Identify which cell holds the provided text, then report its [x, y] central coordinate. 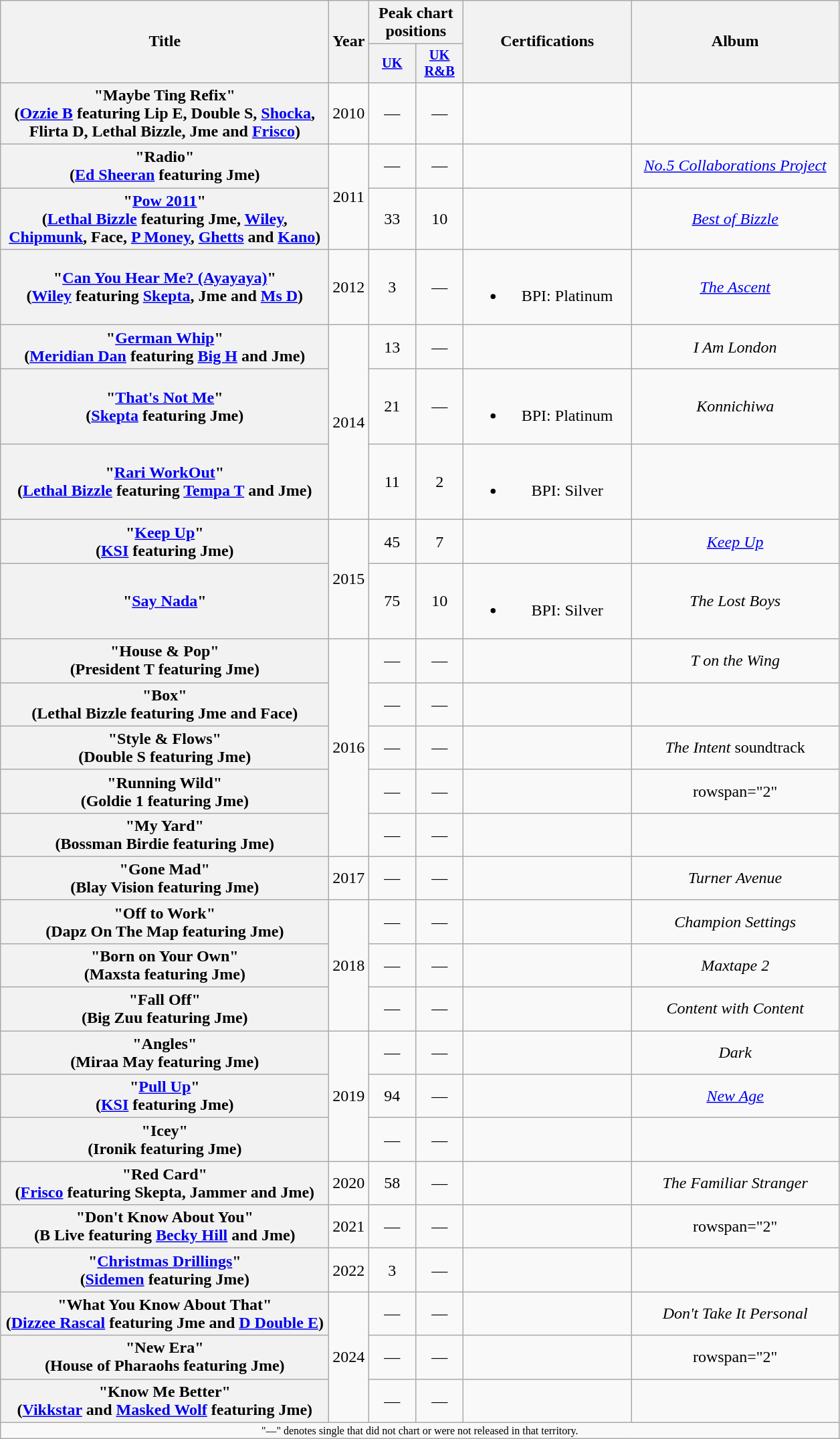
"Fall Off"(Big Zuu featuring Jme) [165, 1009]
2014 [349, 423]
UK [392, 64]
Peak chart positions [416, 23]
7 [440, 542]
2018 [349, 965]
"Off to Work"(Dapz On The Map featuring Jme) [165, 922]
21 [392, 407]
2010 [349, 113]
Best of Bizzle [736, 219]
"Style & Flows"(Double S featuring Jme) [165, 748]
13 [392, 347]
"Can You Hear Me? (Ayayaya)"(Wiley featuring Skepta, Jme and Ms D) [165, 288]
The Lost Boys [736, 601]
58 [392, 1183]
"—" denotes single that did not chart or were not released in that territory. [420, 1430]
Maxtape 2 [736, 965]
"What You Know About That" (Dizzee Rascal featuring Jme and D Double E) [165, 1314]
Dark [736, 1053]
The Familiar Stranger [736, 1183]
"Maybe Ting Refix" (Ozzie B featuring Lip E, Double S, Shocka, Flirta D, Lethal Bizzle, Jme and Frisco) [165, 113]
Year [349, 41]
"Don't Know About You" (B Live featuring Becky Hill and Jme) [165, 1227]
2011 [349, 197]
"My Yard"(Bossman Birdie featuring Jme) [165, 835]
2 [440, 482]
Don't Take It Personal [736, 1314]
"Christmas Drillings"(Sidemen featuring Jme) [165, 1270]
"Pow 2011"(Lethal Bizzle featuring Jme, Wiley, Chipmunk, Face, P Money, Ghetts and Kano) [165, 219]
2012 [349, 288]
2020 [349, 1183]
"Say Nada" [165, 601]
New Age [736, 1096]
Album [736, 41]
No.5 Collaborations Project [736, 166]
2021 [349, 1227]
33 [392, 219]
"House & Pop"(President T featuring Jme) [165, 661]
Konnichiwa [736, 407]
"Rari WorkOut"(Lethal Bizzle featuring Tempa T and Jme) [165, 482]
2015 [349, 579]
2017 [349, 878]
94 [392, 1096]
75 [392, 601]
"Running Wild"(Goldie 1 featuring Jme) [165, 791]
Title [165, 41]
T on the Wing [736, 661]
11 [392, 482]
"Angles"(Miraa May featuring Jme) [165, 1053]
"Pull Up"(KSI featuring Jme) [165, 1096]
Keep Up [736, 542]
"Box"(Lethal Bizzle featuring Jme and Face) [165, 704]
I Am London [736, 347]
Champion Settings [736, 922]
2022 [349, 1270]
"That's Not Me"(Skepta featuring Jme) [165, 407]
"Born on Your Own"(Maxsta featuring Jme) [165, 965]
2016 [349, 748]
Certifications [547, 41]
The Ascent [736, 288]
"Keep Up"(KSI featuring Jme) [165, 542]
"Radio"(Ed Sheeran featuring Jme) [165, 166]
"New Era" (House of Pharaohs featuring Jme) [165, 1357]
"Icey"(Ironik featuring Jme) [165, 1140]
Content with Content [736, 1009]
"Know Me Better" (Vikkstar and Masked Wolf featuring Jme) [165, 1401]
2019 [349, 1096]
2024 [349, 1357]
"German Whip" (Meridian Dan featuring Big H and Jme) [165, 347]
"Gone Mad"(Blay Vision featuring Jme) [165, 878]
"Red Card"(Frisco featuring Skepta, Jammer and Jme) [165, 1183]
Turner Avenue [736, 878]
45 [392, 542]
The Intent soundtrack [736, 748]
UKR&B [440, 64]
